Determine the [x, y] coordinate at the center of the cell enclosing the given text.  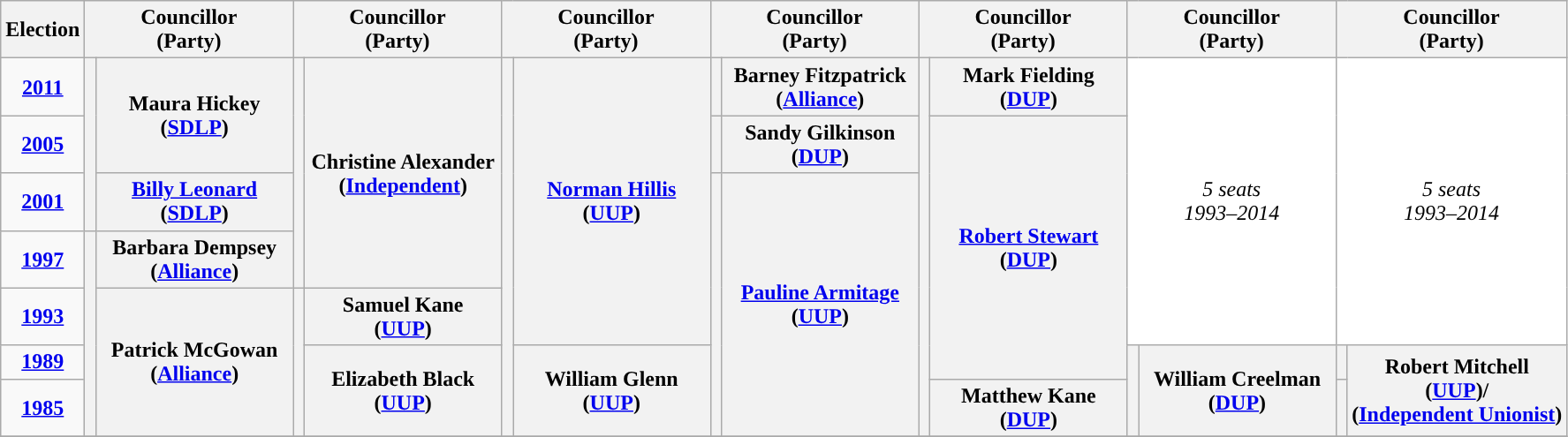
1985 [42, 408]
Elizabeth Black (UUP) [403, 390]
Election [42, 30]
Maura Hickey (SDLP) [194, 116]
Norman Hillis (UUP) [611, 201]
Robert Mitchell (UUP)/ (Independent Unionist) [1458, 390]
Barbara Dempsey (Alliance) [194, 260]
1997 [42, 260]
Matthew Kane (DUP) [1029, 408]
William Creelman (DUP) [1238, 390]
Patrick McGowan (Alliance) [194, 362]
Pauline Armitage (UUP) [821, 305]
William Glenn (UUP) [611, 390]
Barney Fitzpatrick (Alliance) [821, 87]
Sandy Gilkinson (DUP) [821, 145]
Christine Alexander (Independent) [403, 173]
1993 [42, 316]
Billy Leonard (SDLP) [194, 201]
Mark Fielding (DUP) [1029, 87]
Samuel Kane (UUP) [403, 316]
1989 [42, 362]
2011 [42, 87]
Robert Stewart (DUP) [1029, 247]
2005 [42, 145]
2001 [42, 201]
